Identify which cell holds the provided text, then report its [x, y] central coordinate. 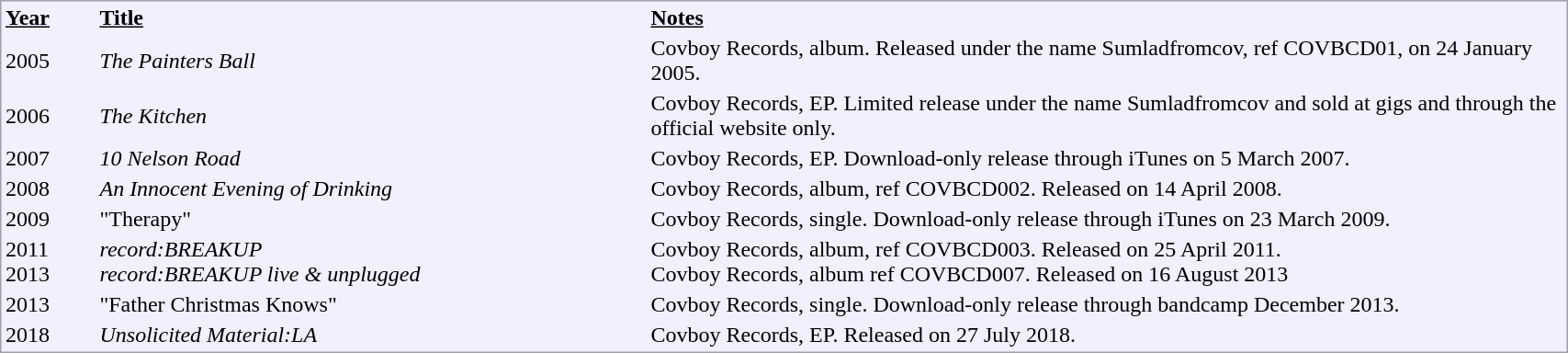
Covboy Records, single. Download-only release through bandcamp December 2013. [1106, 304]
Year [50, 17]
"Therapy" [373, 220]
Covboy Records, album, ref COVBCD003. Released on 25 April 2011.Covboy Records, album ref COVBCD007. Released on 16 August 2013 [1106, 261]
2007 [50, 159]
The Kitchen [373, 116]
2005 [50, 61]
Covboy Records, album, ref COVBCD002. Released on 14 April 2008. [1106, 188]
An Innocent Evening of Drinking [373, 188]
Covboy Records, EP. Limited release under the name Sumladfromcov and sold at gigs and through the official website only. [1106, 116]
2008 [50, 188]
2006 [50, 116]
The Painters Ball [373, 61]
record:BREAKUPrecord:BREAKUP live & unplugged [373, 261]
20112013 [50, 261]
Covboy Records, EP. Released on 27 July 2018. [1106, 336]
Covboy Records, single. Download-only release through iTunes on 23 March 2009. [1106, 220]
2018 [50, 336]
Title [373, 17]
Unsolicited Material:LA [373, 336]
10 Nelson Road [373, 159]
"Father Christmas Knows" [373, 304]
Covboy Records, album. Released under the name Sumladfromcov, ref COVBCD01, on 24 January 2005. [1106, 61]
Covboy Records, EP. Download-only release through iTunes on 5 March 2007. [1106, 159]
2009 [50, 220]
Notes [1106, 17]
2013 [50, 304]
